Output the [x, y] coordinate of the center of the cell containing the given text.  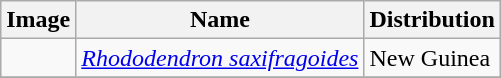
New Guinea [432, 58]
Rhododendron saxifragoides [220, 58]
Image [38, 20]
Distribution [432, 20]
Name [220, 20]
